Capture the cell that displays the provided text and extract its [x, y] central coordinate. 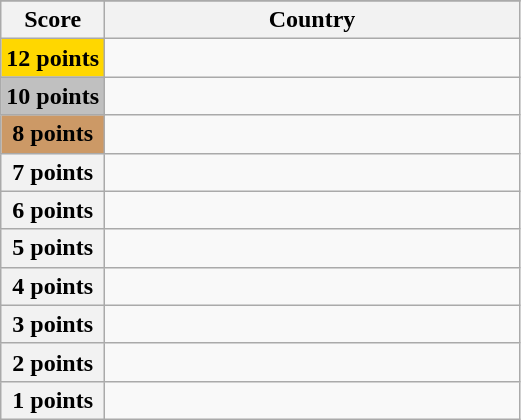
Score [53, 20]
12 points [53, 58]
6 points [53, 210]
Country [312, 20]
1 points [53, 400]
4 points [53, 286]
3 points [53, 324]
10 points [53, 96]
5 points [53, 248]
8 points [53, 134]
2 points [53, 362]
7 points [53, 172]
